Identify which cell holds the provided text, then report its (X, Y) central coordinate. 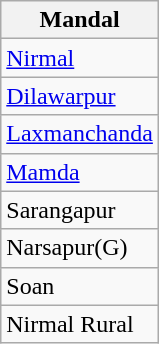
Nirmal (80, 58)
Sarangapur (80, 210)
Narsapur(G) (80, 248)
Dilawarpur (80, 96)
Mamda (80, 172)
Soan (80, 286)
Laxmanchanda (80, 134)
Mandal (80, 20)
Nirmal Rural (80, 324)
